Provide the [x, y] coordinate of the cell's center where the given text is located.  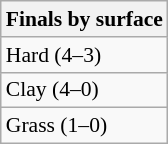
Grass (1–0) [84, 126]
Clay (4–0) [84, 90]
Finals by surface [84, 19]
Hard (4–3) [84, 55]
